Return the (x, y) coordinate for the center point of the cell that contains the specified text.  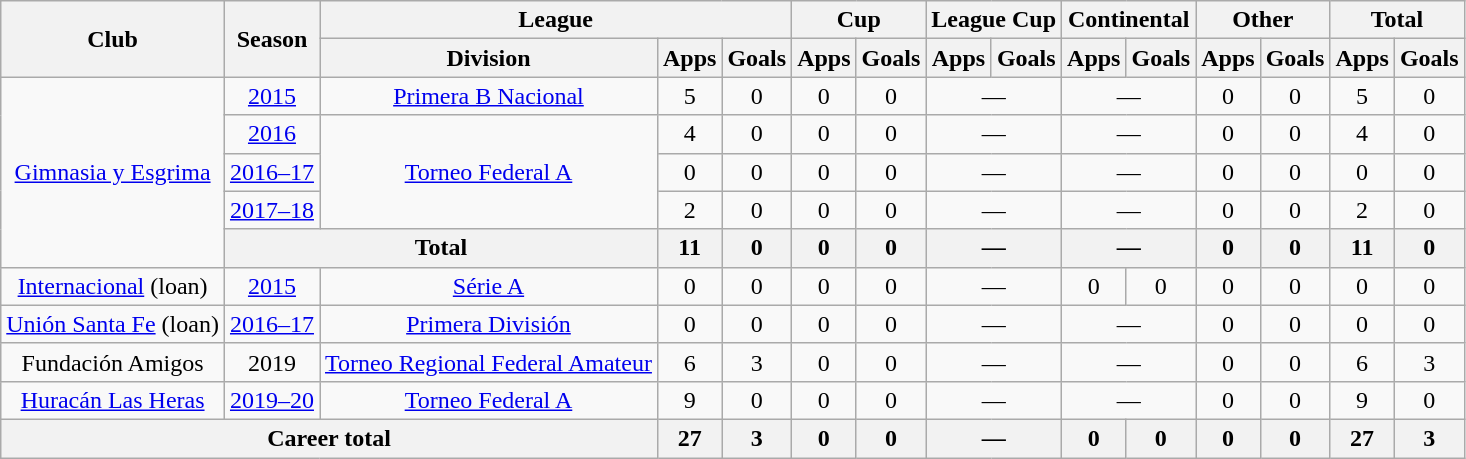
Club (113, 39)
Fundación Amigos (113, 362)
Cup (859, 20)
Primera B Nacional (489, 96)
2019–20 (272, 400)
Série A (489, 286)
Unión Santa Fe (loan) (113, 324)
Season (272, 39)
Gimnasia y Esgrima (113, 172)
Other (1263, 20)
Career total (330, 438)
2019 (272, 362)
Torneo Regional Federal Amateur (489, 362)
Continental (1129, 20)
Division (489, 58)
Internacional (loan) (113, 286)
Primera División (489, 324)
League (556, 20)
2016 (272, 134)
Huracán Las Heras (113, 400)
2017–18 (272, 210)
League Cup (994, 20)
